Identify which cell holds the provided text, then report its (X, Y) central coordinate. 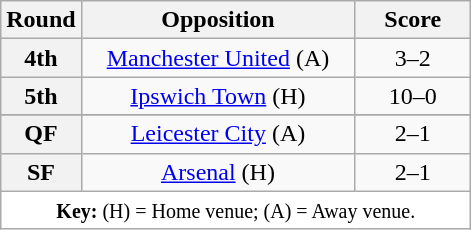
3–2 (413, 58)
Round (41, 20)
Arsenal (H) (218, 172)
SF (41, 172)
Key: (H) = Home venue; (A) = Away venue. (236, 210)
Opposition (218, 20)
QF (41, 134)
Score (413, 20)
4th (41, 58)
Manchester United (A) (218, 58)
5th (41, 96)
Leicester City (A) (218, 134)
10–0 (413, 96)
Ipswich Town (H) (218, 96)
